Return the (x, y) coordinate for the center point of the cell that contains the specified text.  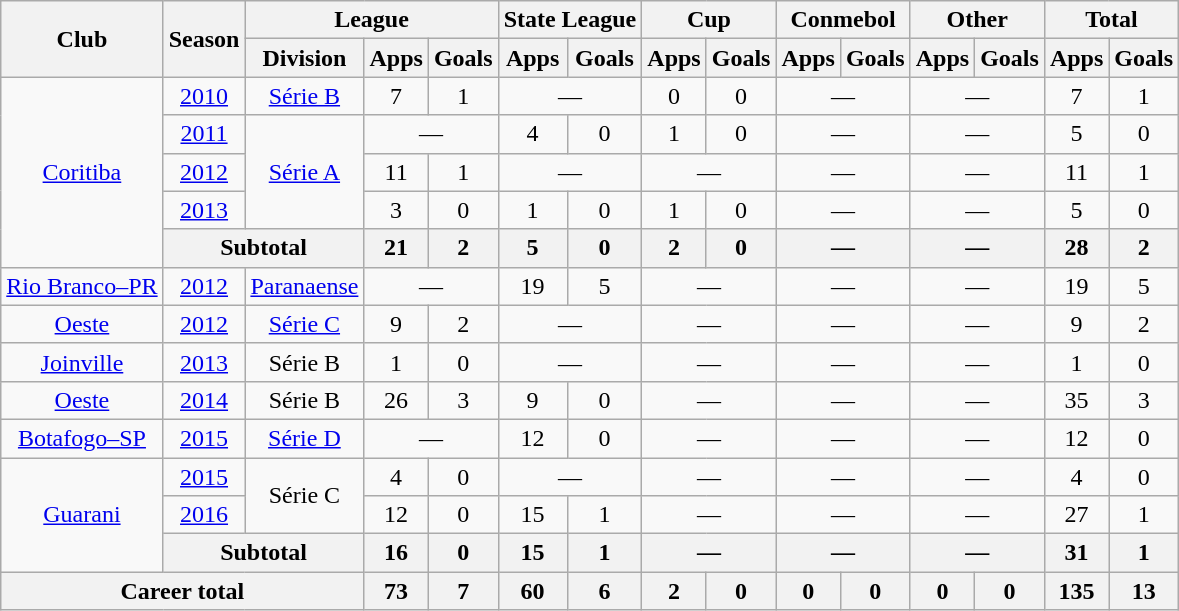
Série A (304, 172)
Paranaense (304, 286)
73 (396, 591)
2016 (204, 515)
135 (1076, 591)
6 (604, 591)
35 (1076, 400)
Coritiba (82, 172)
26 (396, 400)
Club (82, 39)
60 (532, 591)
13 (1144, 591)
Botafogo–SP (82, 438)
Cup (709, 20)
21 (396, 248)
28 (1076, 248)
2010 (204, 96)
Joinville (82, 362)
Conmebol (843, 20)
2011 (204, 134)
Série D (304, 438)
Rio Branco–PR (82, 286)
Season (204, 39)
Guarani (82, 515)
Total (1111, 20)
League (372, 20)
31 (1076, 553)
State League (570, 20)
Division (304, 58)
2014 (204, 400)
27 (1076, 515)
Career total (182, 591)
16 (396, 553)
Other (977, 20)
